Return [x, y] of the center of cell containing provided text 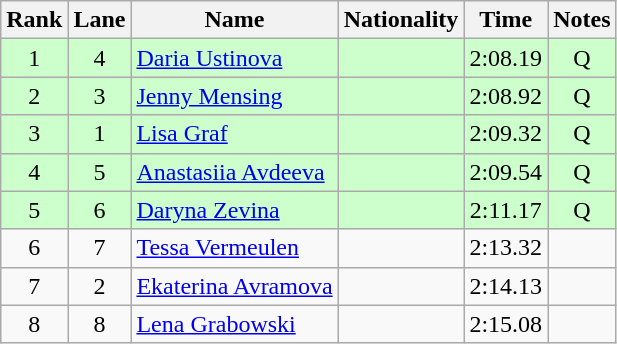
Rank [34, 20]
2:08.19 [506, 58]
Lena Grabowski [234, 324]
Jenny Mensing [234, 96]
Notes [582, 20]
Time [506, 20]
Daryna Zevina [234, 210]
Ekaterina Avramova [234, 286]
2:15.08 [506, 324]
2:09.32 [506, 134]
Name [234, 20]
2:14.13 [506, 286]
Anastasiia Avdeeva [234, 172]
2:13.32 [506, 248]
Tessa Vermeulen [234, 248]
2:08.92 [506, 96]
Nationality [401, 20]
Daria Ustinova [234, 58]
Lane [100, 20]
2:11.17 [506, 210]
Lisa Graf [234, 134]
2:09.54 [506, 172]
